Scan for the cell matching the given text and deliver its (x, y) coordinate at center. 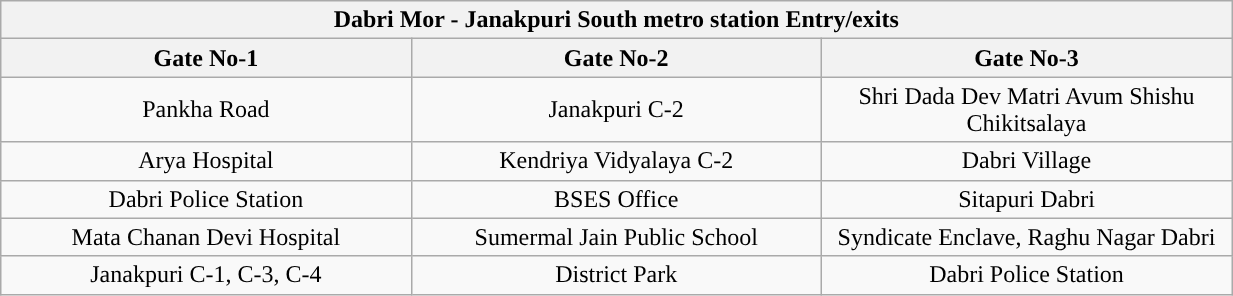
Gate No-3 (1026, 58)
Dabri Mor - Janakpuri South metro station Entry/exits (616, 20)
Arya Hospital (206, 161)
Gate No-2 (616, 58)
Sumermal Jain Public School (616, 237)
Sitapuri Dabri (1026, 199)
District Park (616, 275)
Janakpuri C-1, C-3, C-4 (206, 275)
BSES Office (616, 199)
Dabri Village (1026, 161)
Pankha Road (206, 110)
Kendriya Vidyalaya C-2 (616, 161)
Shri Dada Dev Matri Avum Shishu Chikitsalaya (1026, 110)
Janakpuri C-2 (616, 110)
Syndicate Enclave, Raghu Nagar Dabri (1026, 237)
Gate No-1 (206, 58)
Mata Chanan Devi Hospital (206, 237)
